Extract the [x, y] coordinate from the center of the cell holding the provided text.  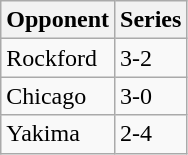
3-0 [151, 96]
Opponent [58, 20]
Chicago [58, 96]
Series [151, 20]
3-2 [151, 58]
Yakima [58, 134]
2-4 [151, 134]
Rockford [58, 58]
